From the cell containing the given text, extract its center point as [X, Y] coordinate. 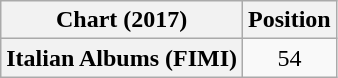
Chart (2017) [122, 20]
Italian Albums (FIMI) [122, 58]
Position [290, 20]
54 [290, 58]
